Return the [x, y] coordinate for the center point of the cell that contains the specified text.  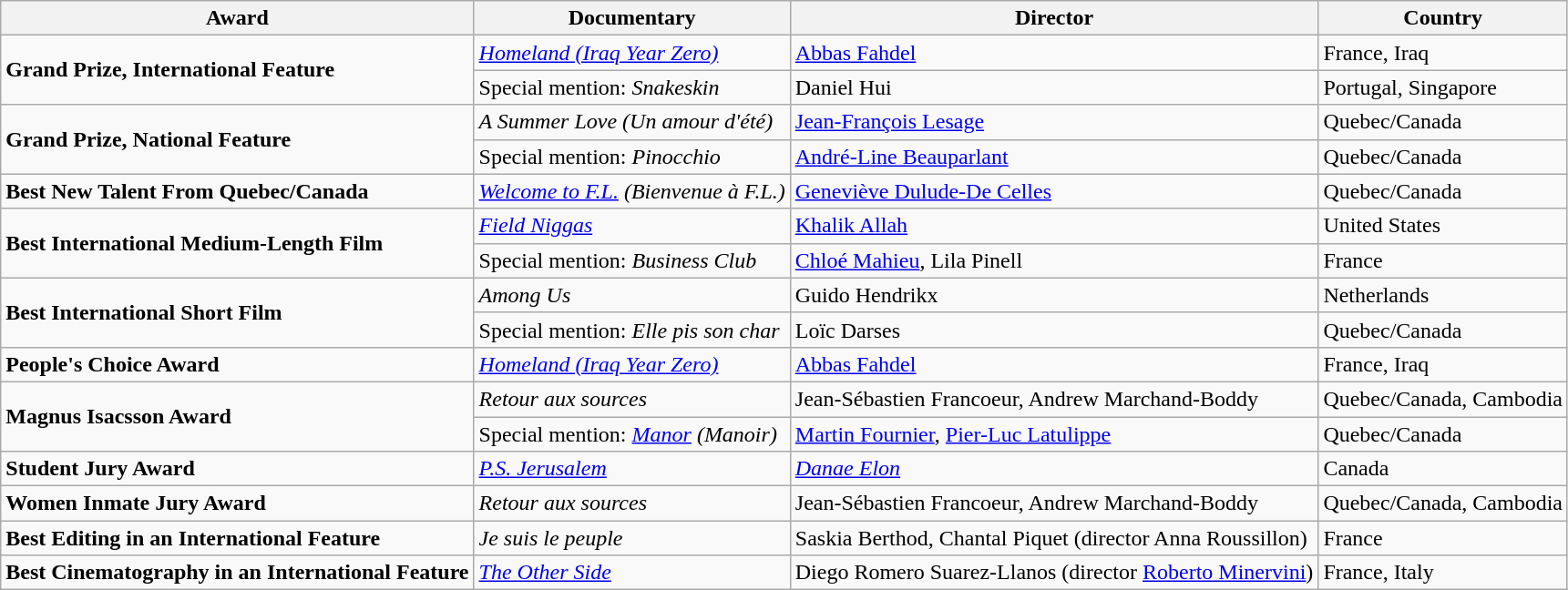
Danae Elon [1054, 469]
André-Line Beauparlant [1054, 157]
Saskia Berthod, Chantal Piquet (director Anna Roussillon) [1054, 538]
Diego Romero Suarez-Llanos (director Roberto Minervini) [1054, 573]
Grand Prize, National Feature [237, 139]
Best Cinematography in an International Feature [237, 573]
Jean-François Lesage [1054, 122]
Women Inmate Jury Award [237, 504]
Documentary [632, 18]
Special mention: Pinocchio [632, 157]
Best International Medium-Length Film [237, 243]
Special mention: Business Club [632, 260]
Welcome to F.L. (Bienvenue à F.L.) [632, 191]
Geneviève Dulude-De Celles [1054, 191]
Award [237, 18]
Martin Fournier, Pier-Luc Latulippe [1054, 434]
Canada [1443, 469]
Special mention: Snakeskin [632, 87]
Among Us [632, 295]
Special mention: Elle pis son char [632, 330]
Portugal, Singapore [1443, 87]
Khalik Allah [1054, 226]
P.S. Jerusalem [632, 469]
Director [1054, 18]
France, Italy [1443, 573]
Guido Hendrikx [1054, 295]
Je suis le peuple [632, 538]
Special mention: Manor (Manoir) [632, 434]
Field Niggas [632, 226]
United States [1443, 226]
Student Jury Award [237, 469]
Best New Talent From Quebec/Canada [237, 191]
Best Editing in an International Feature [237, 538]
Grand Prize, International Feature [237, 70]
People's Choice Award [237, 364]
The Other Side [632, 573]
A Summer Love (Un amour d'été) [632, 122]
Chloé Mahieu, Lila Pinell [1054, 260]
Loïc Darses [1054, 330]
Magnus Isacsson Award [237, 416]
Best International Short Film [237, 312]
Daniel Hui [1054, 87]
Country [1443, 18]
Netherlands [1443, 295]
